Provide the (x, y) coordinate of the cell's center where the given text is located.  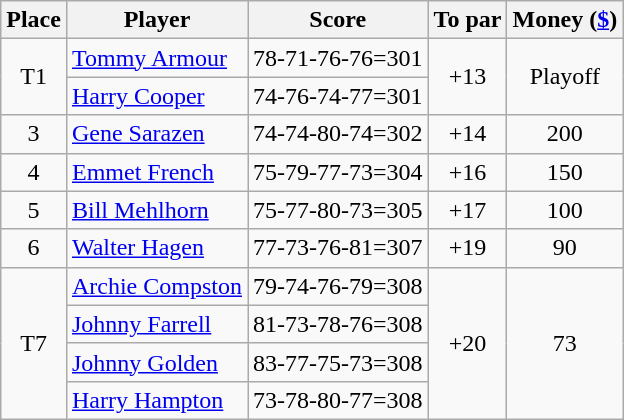
Score (338, 20)
Place (34, 20)
3 (34, 134)
5 (34, 210)
78-71-76-76=301 (338, 58)
Bill Mehlhorn (156, 210)
150 (565, 172)
Harry Hampton (156, 400)
Player (156, 20)
Gene Sarazen (156, 134)
+14 (468, 134)
74-74-80-74=302 (338, 134)
T7 (34, 343)
+20 (468, 343)
Johnny Golden (156, 362)
4 (34, 172)
Tommy Armour (156, 58)
75-77-80-73=305 (338, 210)
81-73-78-76=308 (338, 324)
+17 (468, 210)
Archie Compston (156, 286)
77-73-76-81=307 (338, 248)
75-79-77-73=304 (338, 172)
+16 (468, 172)
+13 (468, 77)
83-77-75-73=308 (338, 362)
6 (34, 248)
100 (565, 210)
T1 (34, 77)
Emmet French (156, 172)
73 (565, 343)
Harry Cooper (156, 96)
90 (565, 248)
200 (565, 134)
Walter Hagen (156, 248)
Johnny Farrell (156, 324)
Money ($) (565, 20)
Playoff (565, 77)
73-78-80-77=308 (338, 400)
74-76-74-77=301 (338, 96)
+19 (468, 248)
79-74-76-79=308 (338, 286)
To par (468, 20)
